For the text-containing cell, return its midpoint in (X, Y) coordinate format. 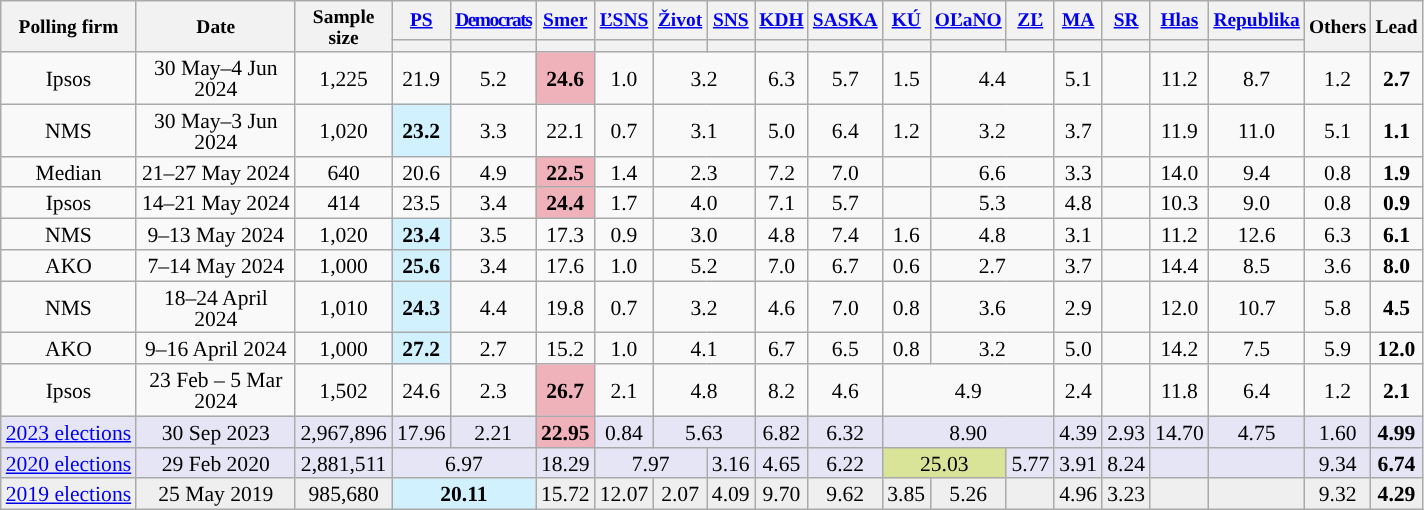
2,881,511 (343, 464)
5.9 (1337, 348)
Hlas (1180, 20)
11.8 (1180, 390)
11.0 (1257, 130)
1.7 (624, 204)
10.7 (1257, 307)
SR (1126, 20)
4.75 (1257, 432)
6.32 (845, 432)
8.2 (782, 390)
ĽSNS (624, 20)
8.90 (968, 432)
Samplesize (343, 26)
23 Feb – 5 Mar 2024 (216, 390)
7.97 (651, 464)
8.24 (1126, 464)
KÚ (906, 20)
640 (343, 172)
3.0 (704, 234)
1,010 (343, 307)
14.0 (1180, 172)
9–16 April 2024 (216, 348)
Smer (566, 20)
8.5 (1257, 266)
4.1 (704, 348)
9.0 (1257, 204)
25 May 2019 (216, 494)
6.97 (464, 464)
11.9 (1180, 130)
15.2 (566, 348)
9.32 (1337, 494)
8.0 (1396, 266)
2023 elections (68, 432)
25.03 (944, 464)
14–21 May 2024 (216, 204)
0.84 (624, 432)
9.62 (845, 494)
24.3 (422, 307)
5.8 (1337, 307)
22.95 (566, 432)
21.9 (422, 78)
2.93 (1126, 432)
2.9 (1078, 307)
8.7 (1257, 78)
2.21 (494, 432)
22.1 (566, 130)
0.6 (906, 266)
6.74 (1396, 464)
21–27 May 2024 (216, 172)
4.5 (1396, 307)
14.4 (1180, 266)
18–24 April 2024 (216, 307)
1.6 (906, 234)
7.2 (782, 172)
14.70 (1180, 432)
18.29 (566, 464)
ZĽ (1030, 20)
17.96 (422, 432)
12.6 (1257, 234)
25.6 (422, 266)
5.77 (1030, 464)
1,225 (343, 78)
19.8 (566, 307)
9.4 (1257, 172)
MA (1078, 20)
5.26 (968, 494)
SASKA (845, 20)
30 May–3 Jun 2024 (216, 130)
17.6 (566, 266)
9.34 (1337, 464)
3.5 (494, 234)
15.72 (566, 494)
24.4 (566, 204)
OĽaNO (968, 20)
985,680 (343, 494)
23.2 (422, 130)
5.63 (704, 432)
5.3 (992, 204)
3.16 (731, 464)
6.22 (845, 464)
1.5 (906, 78)
14.2 (1180, 348)
1.60 (1337, 432)
4.0 (704, 204)
23.5 (422, 204)
7.4 (845, 234)
Lead (1396, 26)
4.39 (1078, 432)
4.96 (1078, 494)
SNS (731, 20)
12.07 (624, 494)
2020 elections (68, 464)
9.70 (782, 494)
3.23 (1126, 494)
PS (422, 20)
4.09 (731, 494)
6.1 (1396, 234)
3.91 (1078, 464)
23.4 (422, 234)
20.6 (422, 172)
1.1 (1396, 130)
29 Feb 2020 (216, 464)
4.29 (1396, 494)
4.99 (1396, 432)
Polling firm (68, 26)
1.9 (1396, 172)
9–13 May 2024 (216, 234)
7.5 (1257, 348)
2019 elections (68, 494)
7.1 (782, 204)
30 Sep 2023 (216, 432)
6.5 (845, 348)
Republika (1257, 20)
Date (216, 26)
2.07 (680, 494)
10.3 (1180, 204)
20.11 (464, 494)
414 (343, 204)
6.82 (782, 432)
17.3 (566, 234)
2.4 (1078, 390)
6.6 (992, 172)
30 May–4 Jun 2024 (216, 78)
Median (68, 172)
3.85 (906, 494)
1,502 (343, 390)
KDH (782, 20)
2,967,896 (343, 432)
22.5 (566, 172)
4.65 (782, 464)
Život (680, 20)
Democrats (494, 20)
7–14 May 2024 (216, 266)
1.4 (624, 172)
26.7 (566, 390)
Others (1337, 26)
27.2 (422, 348)
